Search for the cell housing the specified text and yield its (x, y) center coordinate. 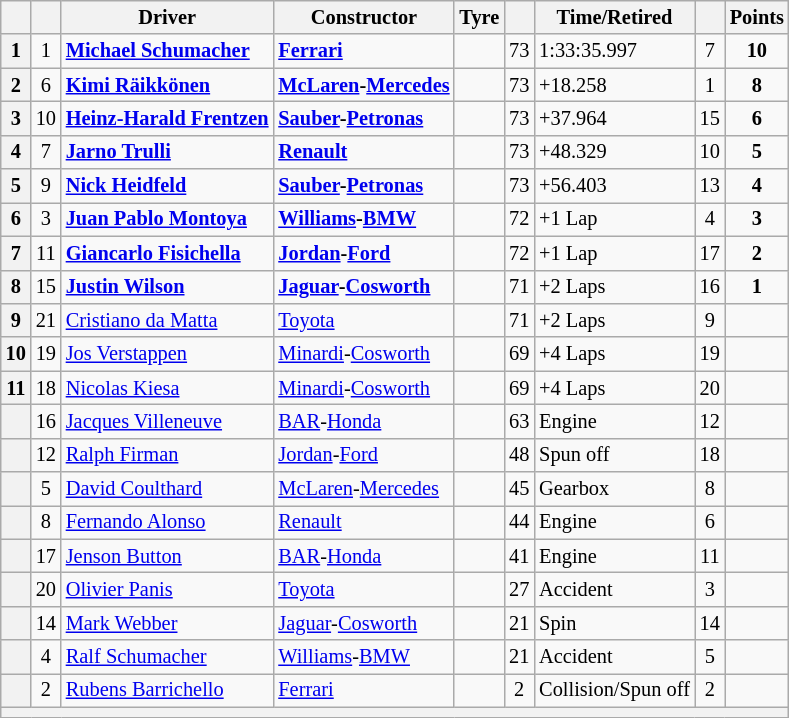
63 (519, 421)
Rubens Barrichello (168, 690)
Ralf Schumacher (168, 657)
+56.403 (614, 186)
Jarno Trulli (168, 152)
44 (519, 522)
Cristiano da Matta (168, 320)
13 (710, 186)
Gearbox (614, 489)
Olivier Panis (168, 589)
+18.258 (614, 85)
+37.964 (614, 118)
Fernando Alonso (168, 522)
27 (519, 589)
Tyre (479, 17)
Nicolas Kiesa (168, 388)
Giancarlo Fisichella (168, 253)
Heinz-Harald Frentzen (168, 118)
Jos Verstappen (168, 354)
Spin (614, 623)
David Coulthard (168, 489)
Time/Retired (614, 17)
Juan Pablo Montoya (168, 219)
Ralph Firman (168, 455)
1:33:35.997 (614, 51)
Jenson Button (168, 556)
+48.329 (614, 152)
Spun off (614, 455)
Points (757, 17)
Michael Schumacher (168, 51)
41 (519, 556)
Jacques Villeneuve (168, 421)
Mark Webber (168, 623)
Justin Wilson (168, 287)
Kimi Räikkönen (168, 85)
Constructor (364, 17)
Collision/Spun off (614, 690)
48 (519, 455)
Nick Heidfeld (168, 186)
Driver (168, 17)
45 (519, 489)
